Identify which cell holds the provided text, then report its [x, y] central coordinate. 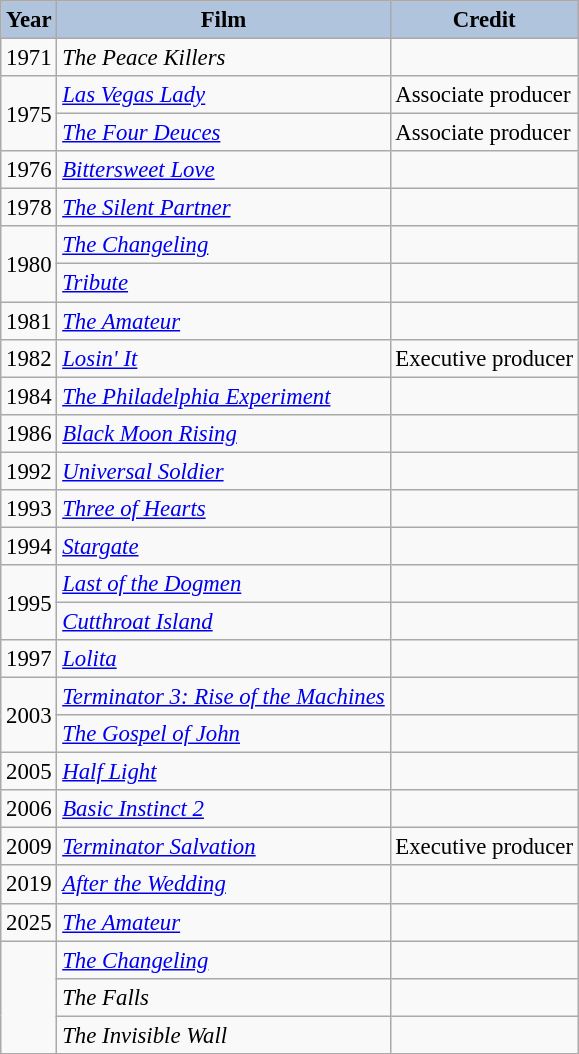
Black Moon Rising [224, 433]
Bittersweet Love [224, 170]
1975 [29, 114]
Tribute [224, 283]
Credit [484, 20]
1984 [29, 396]
1982 [29, 358]
Film [224, 20]
1981 [29, 321]
2006 [29, 809]
Half Light [224, 772]
1986 [29, 433]
After the Wedding [224, 885]
Basic Instinct 2 [224, 809]
Losin' It [224, 358]
Cutthroat Island [224, 621]
Universal Soldier [224, 471]
Three of Hearts [224, 509]
2019 [29, 885]
Las Vegas Lady [224, 95]
Terminator 3: Rise of the Machines [224, 697]
Lolita [224, 659]
1980 [29, 264]
2003 [29, 716]
2005 [29, 772]
2009 [29, 847]
Stargate [224, 546]
Last of the Dogmen [224, 584]
1971 [29, 58]
2025 [29, 922]
Year [29, 20]
1978 [29, 208]
The Four Deuces [224, 133]
The Philadelphia Experiment [224, 396]
1994 [29, 546]
1993 [29, 509]
Terminator Salvation [224, 847]
The Gospel of John [224, 734]
1976 [29, 170]
The Peace Killers [224, 58]
The Falls [224, 997]
1997 [29, 659]
1992 [29, 471]
The Invisible Wall [224, 1035]
The Silent Partner [224, 208]
1995 [29, 602]
